Return the (X, Y) coordinate for the center point of the cell that contains the specified text.  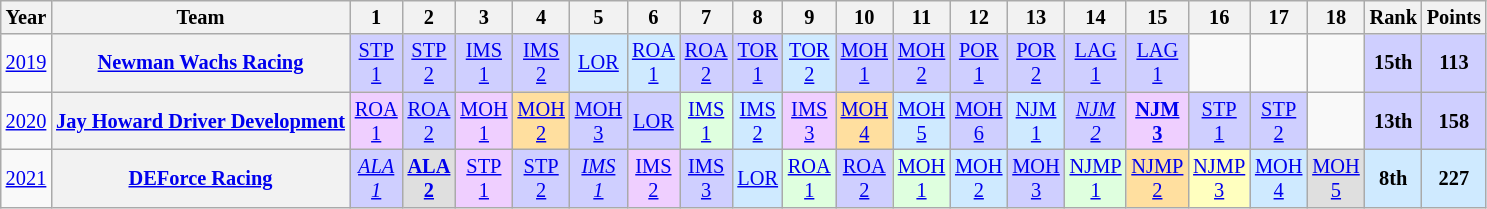
14 (1096, 17)
NJMP3 (1219, 178)
17 (1278, 17)
12 (978, 17)
8th (1394, 178)
2021 (26, 178)
9 (810, 17)
ALA2 (430, 178)
Year (26, 17)
Points (1454, 17)
6 (654, 17)
NJM2 (1096, 121)
113 (1454, 63)
2 (430, 17)
POR1 (978, 63)
227 (1454, 178)
18 (1336, 17)
8 (757, 17)
2020 (26, 121)
15th (1394, 63)
TOR1 (757, 63)
Rank (1394, 17)
4 (542, 17)
158 (1454, 121)
11 (922, 17)
Newman Wachs Racing (200, 63)
3 (484, 17)
NJMP2 (1157, 178)
Jay Howard Driver Development (200, 121)
POR2 (1036, 63)
5 (598, 17)
Team (200, 17)
TOR2 (810, 63)
NJM3 (1157, 121)
16 (1219, 17)
10 (864, 17)
NJMP1 (1096, 178)
2019 (26, 63)
13th (1394, 121)
7 (706, 17)
MOH6 (978, 121)
ALA1 (376, 178)
15 (1157, 17)
NJM1 (1036, 121)
13 (1036, 17)
1 (376, 17)
DEForce Racing (200, 178)
